Return (x, y) of the center of cell containing provided text 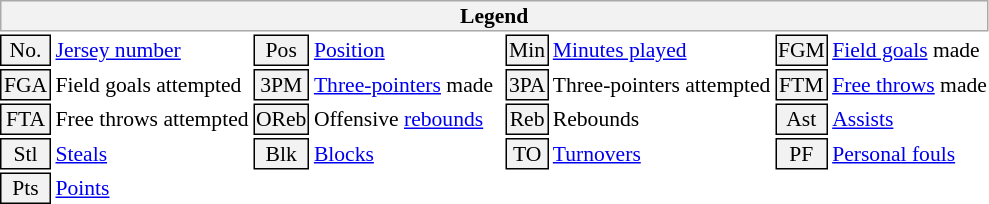
Field goals attempted (152, 85)
Pos (281, 50)
Blk (281, 154)
Rebounds (662, 120)
Steals (152, 154)
Points (152, 188)
Field goals made (910, 50)
Reb (527, 120)
FGM (802, 50)
Ast (802, 120)
OReb (281, 120)
FTM (802, 85)
Assists (910, 120)
Position (407, 50)
Offensive rebounds (407, 120)
Legend (494, 16)
Minutes played (662, 50)
Blocks (407, 154)
Three-pointers made (407, 85)
TO (527, 154)
PF (802, 154)
FGA (26, 85)
Jersey number (152, 50)
No. (26, 50)
Min (527, 50)
3PM (281, 85)
Turnovers (662, 154)
Free throws made (910, 85)
Three-pointers attempted (662, 85)
Free throws attempted (152, 120)
Stl (26, 154)
3PA (527, 85)
FTA (26, 120)
Pts (26, 188)
Personal fouls (910, 154)
